Find where the given text appears and provide that cell's center as (X, Y) coordinate. 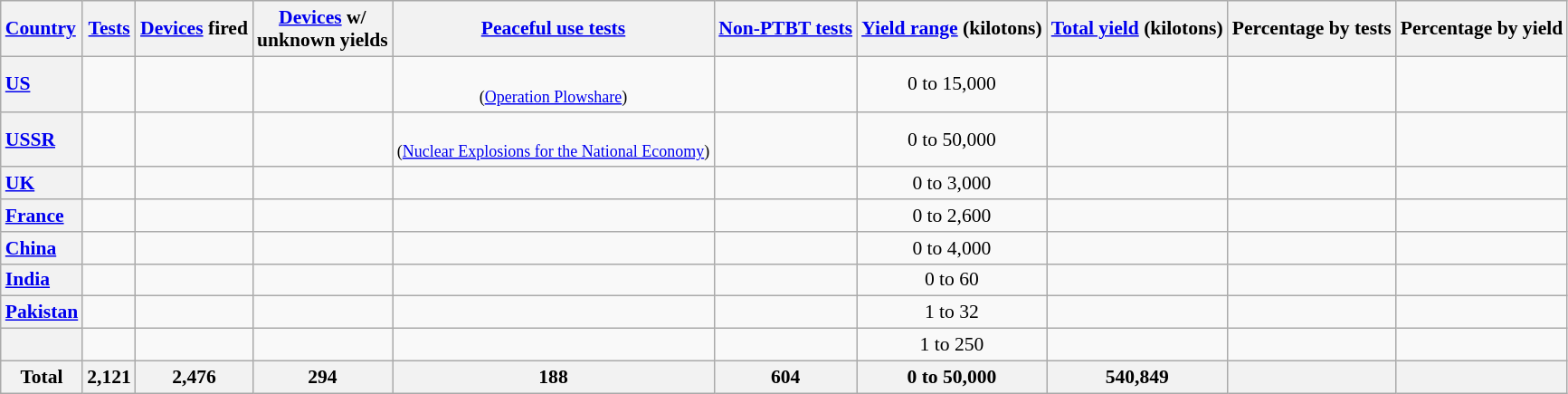
Tests (109, 29)
2,476 (194, 377)
540,849 (1137, 377)
Total yield (kilotons) (1137, 29)
(Nuclear Explosions for the National Economy) (554, 139)
0 to 4,000 (952, 248)
Peaceful use tests (554, 29)
US (42, 83)
Total (42, 377)
0 to 60 (952, 280)
1 to 32 (952, 312)
188 (554, 377)
(Operation Plowshare) (554, 83)
294 (322, 377)
Country (42, 29)
UK (42, 184)
0 to 15,000 (952, 83)
India (42, 280)
0 to 3,000 (952, 184)
1 to 250 (952, 345)
China (42, 248)
604 (785, 377)
France (42, 216)
Yield range (kilotons) (952, 29)
Percentage by yield (1482, 29)
USSR (42, 139)
Devices fired (194, 29)
Devices w/ unknown yields (322, 29)
Pakistan (42, 312)
2,121 (109, 377)
0 to 2,600 (952, 216)
Non-PTBT tests (785, 29)
Percentage by tests (1312, 29)
